Scan for the cell matching the given text and deliver its [x, y] coordinate at center. 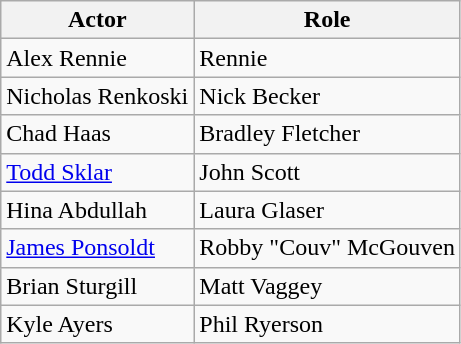
Robby "Couv" McGouven [328, 248]
John Scott [328, 172]
James Ponsoldt [98, 248]
Kyle Ayers [98, 324]
Nicholas Renkoski [98, 96]
Rennie [328, 58]
Bradley Fletcher [328, 134]
Alex Rennie [98, 58]
Todd Sklar [98, 172]
Actor [98, 20]
Phil Ryerson [328, 324]
Brian Sturgill [98, 286]
Nick Becker [328, 96]
Role [328, 20]
Hina Abdullah [98, 210]
Laura Glaser [328, 210]
Matt Vaggey [328, 286]
Chad Haas [98, 134]
